Output the (X, Y) coordinate of the center of the cell containing the given text.  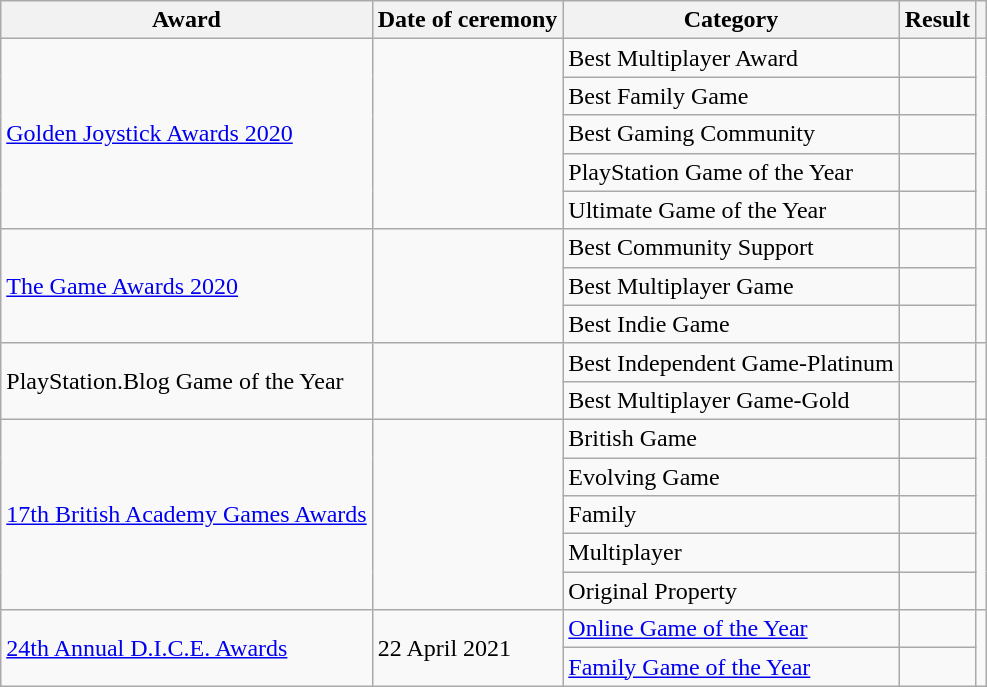
Best Multiplayer Game (731, 286)
Date of ceremony (468, 20)
British Game (731, 438)
Best Family Game (731, 96)
Golden Joystick Awards 2020 (186, 134)
Best Community Support (731, 248)
Best Multiplayer Award (731, 58)
22 April 2021 (468, 648)
Best Multiplayer Game-Gold (731, 400)
Award (186, 20)
17th British Academy Games Awards (186, 514)
Best Indie Game (731, 324)
Best Independent Game-Platinum (731, 362)
Multiplayer (731, 553)
Best Gaming Community (731, 134)
Category (731, 20)
Online Game of the Year (731, 629)
The Game Awards 2020 (186, 286)
Result (937, 20)
PlayStation.Blog Game of the Year (186, 381)
Evolving Game (731, 477)
Original Property (731, 591)
PlayStation Game of the Year (731, 172)
Family Game of the Year (731, 667)
Ultimate Game of the Year (731, 210)
Family (731, 515)
24th Annual D.I.C.E. Awards (186, 648)
